Pinpoint the cell where the given text exists, returning its (x, y) midpoint coordinate. 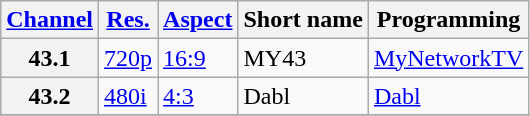
4:3 (198, 96)
Aspect (198, 20)
Channel (50, 20)
16:9 (198, 58)
43.2 (50, 96)
43.1 (50, 58)
Short name (303, 20)
MyNetworkTV (448, 58)
Res. (128, 20)
480i (128, 96)
Programming (448, 20)
720p (128, 58)
MY43 (303, 58)
